From the cell containing the given text, extract its center point as [x, y] coordinate. 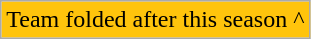
Team folded after this season ^ [156, 20]
